Capture the cell that displays the provided text and extract its (X, Y) central coordinate. 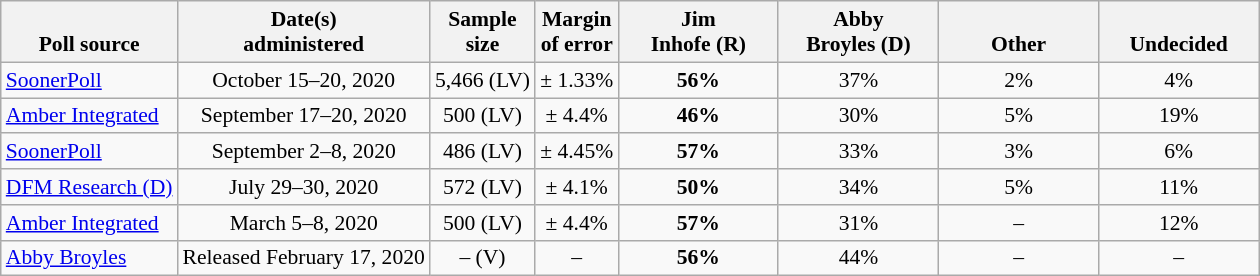
± 1.33% (576, 80)
19% (1179, 116)
JimInhofe (R) (698, 32)
3% (1019, 152)
486 (LV) (482, 152)
Poll source (90, 32)
11% (1179, 187)
50% (698, 187)
– (V) (482, 258)
± 4.45% (576, 152)
2% (1019, 80)
Marginof error (576, 32)
Samplesize (482, 32)
September 17–20, 2020 (304, 116)
July 29–30, 2020 (304, 187)
October 15–20, 2020 (304, 80)
44% (858, 258)
31% (858, 223)
Undecided (1179, 32)
September 2–8, 2020 (304, 152)
5,466 (LV) (482, 80)
33% (858, 152)
Other (1019, 32)
March 5–8, 2020 (304, 223)
AbbyBroyles (D) (858, 32)
6% (1179, 152)
572 (LV) (482, 187)
± 4.1% (576, 187)
Abby Broyles (90, 258)
34% (858, 187)
Released February 17, 2020 (304, 258)
Date(s)administered (304, 32)
12% (1179, 223)
DFM Research (D) (90, 187)
37% (858, 80)
46% (698, 116)
4% (1179, 80)
30% (858, 116)
